Provide the (X, Y) coordinate of the cell's center where the given text is located.  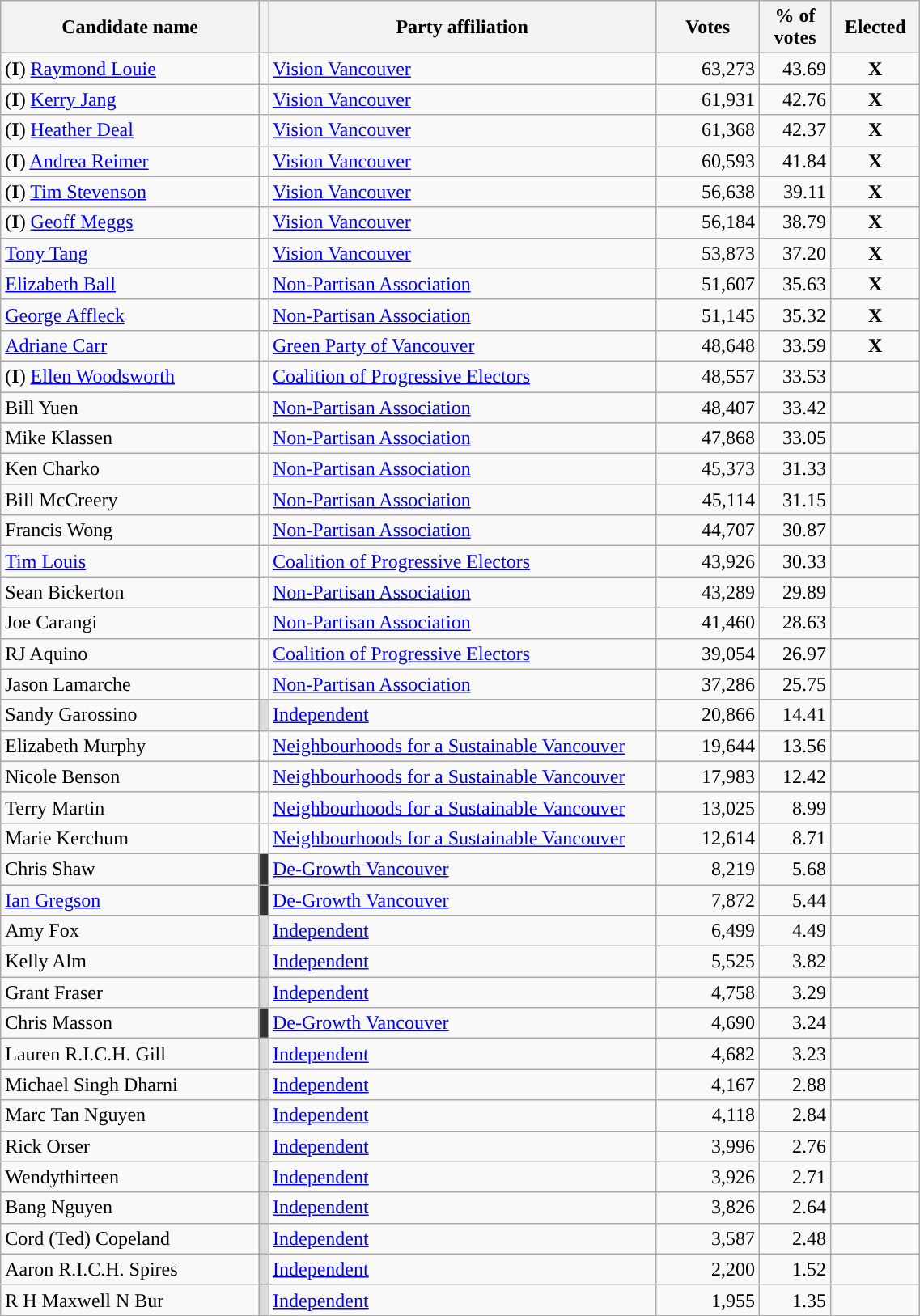
Elected (875, 28)
8.71 (795, 838)
Wendythirteen (129, 1177)
Green Party of Vancouver (463, 345)
3.23 (795, 1054)
56,184 (708, 222)
30.87 (795, 531)
2.84 (795, 1115)
47,868 (708, 438)
37,286 (708, 684)
5.68 (795, 869)
33.53 (795, 376)
4,682 (708, 1054)
(I) Raymond Louie (129, 69)
41,460 (708, 623)
5,525 (708, 962)
4,167 (708, 1085)
Cord (Ted) Copeland (129, 1238)
26.97 (795, 654)
63,273 (708, 69)
Sean Bickerton (129, 592)
33.42 (795, 407)
Kelly Alm (129, 962)
Bang Nguyen (129, 1208)
8.99 (795, 807)
35.32 (795, 315)
56,638 (708, 192)
48,557 (708, 376)
2.64 (795, 1208)
Lauren R.I.C.H. Gill (129, 1054)
Chris Masson (129, 1023)
30.33 (795, 561)
Bill McCreery (129, 500)
31.15 (795, 500)
31.33 (795, 469)
2.71 (795, 1177)
29.89 (795, 592)
(I) Ellen Woodsworth (129, 376)
2,200 (708, 1269)
4,118 (708, 1115)
Joe Carangi (129, 623)
25.75 (795, 684)
Nicole Benson (129, 776)
14.41 (795, 715)
20,866 (708, 715)
2.48 (795, 1238)
Terry Martin (129, 807)
3,587 (708, 1238)
Candidate name (129, 28)
3,826 (708, 1208)
5.44 (795, 900)
19,644 (708, 746)
43.69 (795, 69)
Party affiliation (463, 28)
4.49 (795, 931)
33.05 (795, 438)
3.24 (795, 1023)
7,872 (708, 900)
60,593 (708, 161)
(I) Kerry Jang (129, 99)
6,499 (708, 931)
Amy Fox (129, 931)
Votes (708, 28)
Bill Yuen (129, 407)
% of votes (795, 28)
Rick Orser (129, 1146)
12.42 (795, 776)
Grant Fraser (129, 992)
(I) Geoff Meggs (129, 222)
38.79 (795, 222)
13.56 (795, 746)
51,145 (708, 315)
2.76 (795, 1146)
12,614 (708, 838)
Chris Shaw (129, 869)
1.52 (795, 1269)
Marc Tan Nguyen (129, 1115)
Tim Louis (129, 561)
37.20 (795, 253)
Adriane Carr (129, 345)
(I) Heather Deal (129, 130)
17,983 (708, 776)
13,025 (708, 807)
1,955 (708, 1300)
R H Maxwell N Bur (129, 1300)
4,690 (708, 1023)
Ken Charko (129, 469)
28.63 (795, 623)
Sandy Garossino (129, 715)
43,926 (708, 561)
51,607 (708, 284)
Elizabeth Ball (129, 284)
Ian Gregson (129, 900)
Jason Lamarche (129, 684)
Tony Tang (129, 253)
39,054 (708, 654)
3,996 (708, 1146)
3.29 (795, 992)
35.63 (795, 284)
3.82 (795, 962)
43,289 (708, 592)
45,373 (708, 469)
48,648 (708, 345)
RJ Aquino (129, 654)
Francis Wong (129, 531)
1.35 (795, 1300)
53,873 (708, 253)
61,368 (708, 130)
Michael Singh Dharni (129, 1085)
61,931 (708, 99)
41.84 (795, 161)
Elizabeth Murphy (129, 746)
42.76 (795, 99)
48,407 (708, 407)
2.88 (795, 1085)
Aaron R.I.C.H. Spires (129, 1269)
Marie Kerchum (129, 838)
8,219 (708, 869)
(I) Tim Stevenson (129, 192)
33.59 (795, 345)
45,114 (708, 500)
George Affleck (129, 315)
(I) Andrea Reimer (129, 161)
4,758 (708, 992)
Mike Klassen (129, 438)
42.37 (795, 130)
39.11 (795, 192)
44,707 (708, 531)
3,926 (708, 1177)
